Pinpoint the cell where the given text exists, returning its [X, Y] midpoint coordinate. 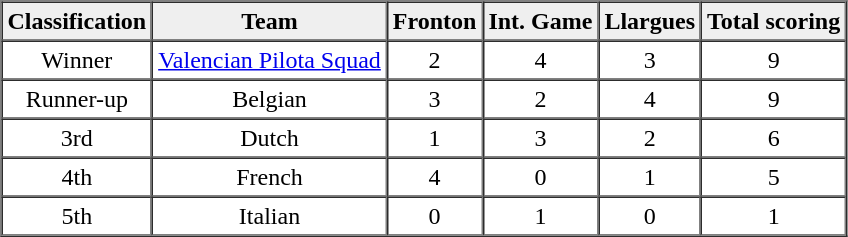
Belgian [270, 100]
Int. Game [540, 22]
French [270, 178]
Runner-up [78, 100]
Total scoring [774, 22]
Team [270, 22]
5 [774, 178]
Dutch [270, 138]
Llargues [650, 22]
5th [78, 216]
4th [78, 178]
6 [774, 138]
Italian [270, 216]
Fronton [435, 22]
Classification [78, 22]
Valencian Pilota Squad [270, 60]
Winner [78, 60]
3rd [78, 138]
